Return [X, Y] of the center of cell containing provided text 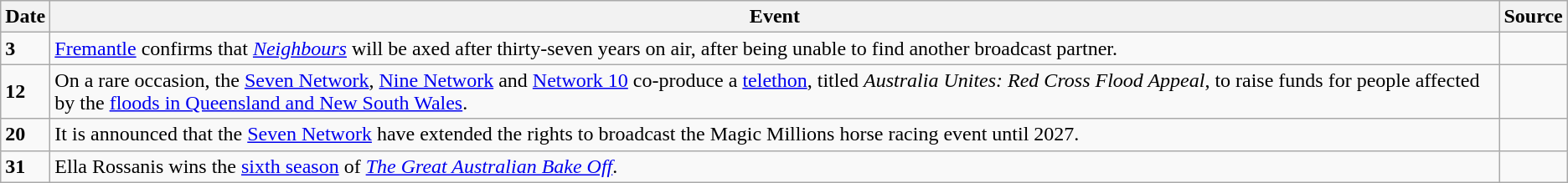
Event [775, 17]
Source [1533, 17]
Fremantle confirms that Neighbours will be axed after thirty-seven years on air, after being unable to find another broadcast partner. [775, 48]
Date [25, 17]
3 [25, 48]
20 [25, 135]
Ella Rossanis wins the sixth season of The Great Australian Bake Off. [775, 166]
31 [25, 166]
It is announced that the Seven Network have extended the rights to broadcast the Magic Millions horse racing event until 2027. [775, 135]
12 [25, 92]
